Provide the (X, Y) coordinate of the cell's center where the given text is located.  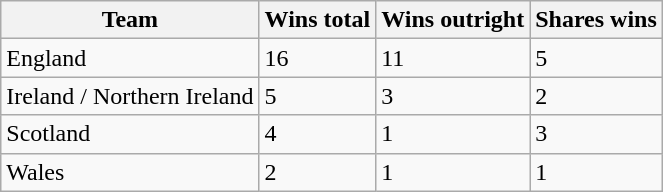
Scotland (130, 134)
Team (130, 20)
4 (318, 134)
Wins outright (453, 20)
Ireland / Northern Ireland (130, 96)
11 (453, 58)
England (130, 58)
Wales (130, 172)
Shares wins (596, 20)
Wins total (318, 20)
16 (318, 58)
